Detect which cell encompasses the target text, then output its [X, Y] center coordinate. 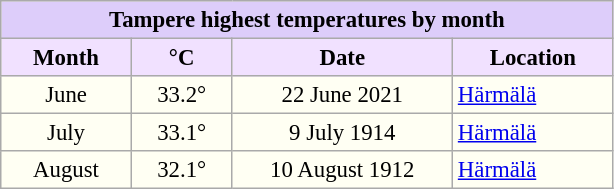
Tampere highest temperatures by month [307, 20]
Location [534, 58]
°C [182, 58]
33.1° [182, 133]
June [66, 95]
10 August 1912 [342, 170]
Month [66, 58]
32.1° [182, 170]
August [66, 170]
July [66, 133]
Date [342, 58]
33.2° [182, 95]
22 June 2021 [342, 95]
9 July 1914 [342, 133]
